Detect which cell encompasses the target text, then output its [X, Y] center coordinate. 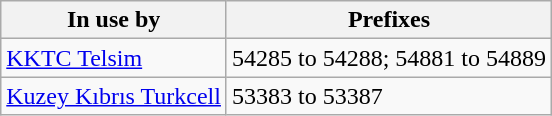
Prefixes [388, 20]
54285 to 54288; 54881 to 54889 [388, 58]
Kuzey Kıbrıs Turkcell [114, 96]
53383 to 53387 [388, 96]
In use by [114, 20]
KKTC Telsim [114, 58]
